For the text-containing cell, return its midpoint in (x, y) coordinate format. 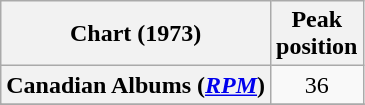
Chart (1973) (136, 34)
Peakposition (317, 34)
36 (317, 85)
Canadian Albums (RPM) (136, 85)
